Search for the cell housing the specified text and yield its [x, y] center coordinate. 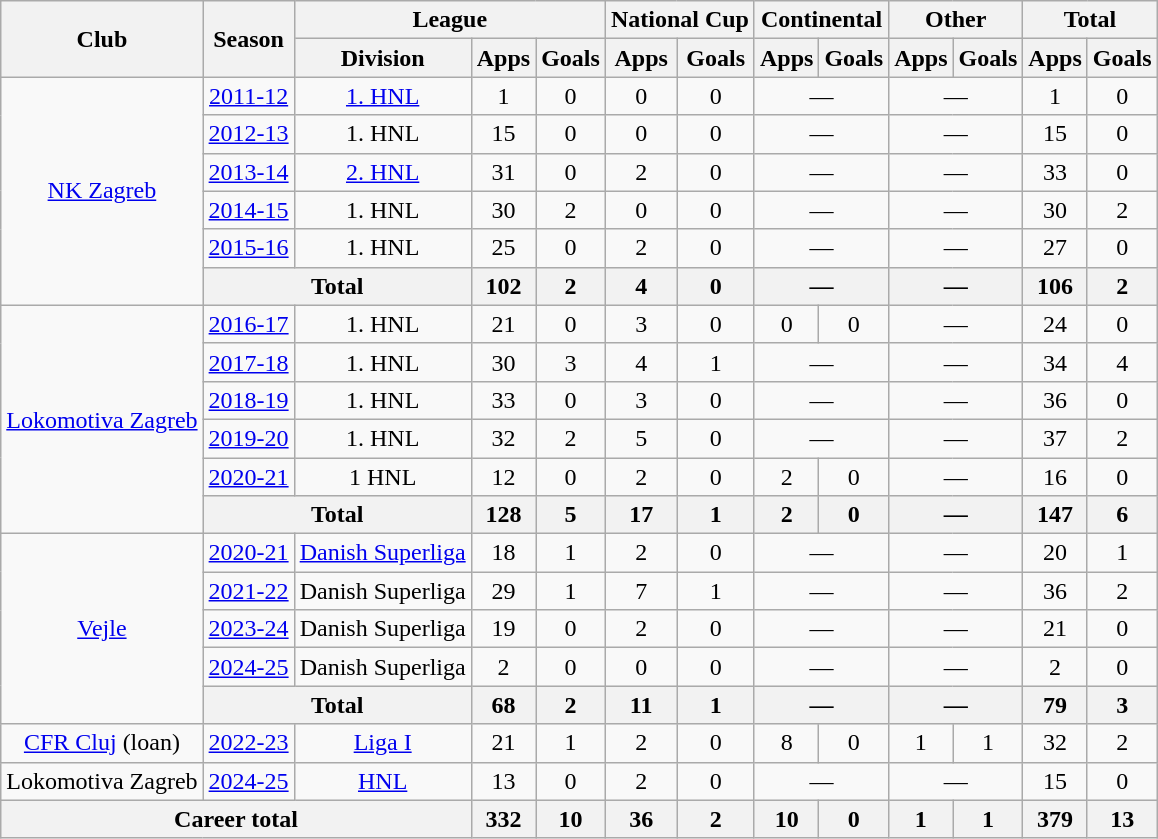
2018-19 [248, 400]
NK Zagreb [102, 191]
National Cup [680, 20]
Division [382, 58]
Continental [821, 20]
2015-16 [248, 248]
20 [1055, 553]
16 [1055, 477]
2012-13 [248, 134]
2021-22 [248, 591]
102 [503, 286]
18 [503, 553]
68 [503, 705]
2022-23 [248, 743]
2. HNL [382, 172]
147 [1055, 515]
Career total [236, 819]
11 [641, 705]
29 [503, 591]
2011-12 [248, 96]
Other [956, 20]
2017-18 [248, 362]
24 [1055, 324]
34 [1055, 362]
Club [102, 39]
CFR Cluj (loan) [102, 743]
25 [503, 248]
Season [248, 39]
27 [1055, 248]
League [450, 20]
7 [641, 591]
1 HNL [382, 477]
31 [503, 172]
379 [1055, 819]
17 [641, 515]
2019-20 [248, 438]
2016-17 [248, 324]
Liga I [382, 743]
2023-24 [248, 629]
2013-14 [248, 172]
128 [503, 515]
Vejle [102, 629]
6 [1122, 515]
2014-15 [248, 210]
12 [503, 477]
106 [1055, 286]
79 [1055, 705]
37 [1055, 438]
19 [503, 629]
HNL [382, 781]
332 [503, 819]
8 [786, 743]
